Return the (X, Y) coordinate for the center point of the cell that contains the specified text.  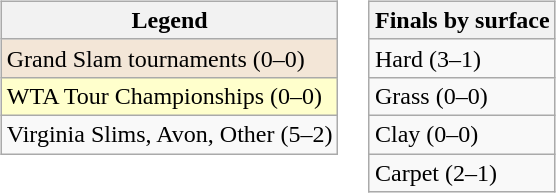
Carpet (2–1) (462, 173)
Finals by surface (462, 20)
Virginia Slims, Avon, Other (5–2) (170, 134)
Grand Slam tournaments (0–0) (170, 58)
Legend (170, 20)
WTA Tour Championships (0–0) (170, 96)
Hard (3–1) (462, 58)
Grass (0–0) (462, 96)
Clay (0–0) (462, 134)
